Find where the given text appears and provide that cell's center as [x, y] coordinate. 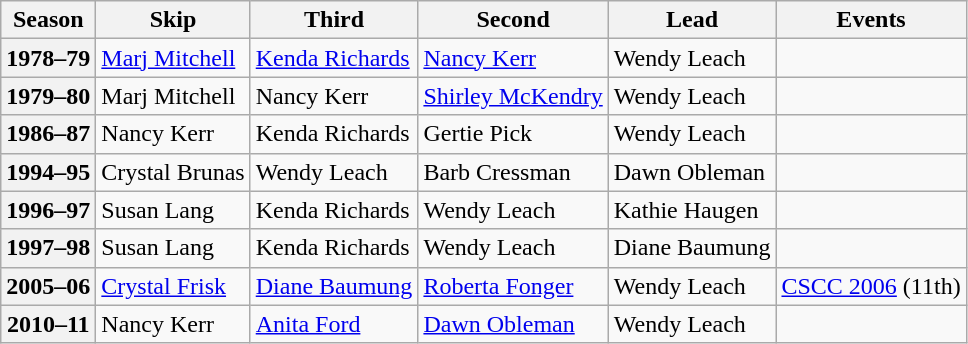
Barb Cressman [513, 172]
Skip [173, 20]
2005–06 [48, 286]
Kathie Haugen [692, 210]
Crystal Frisk [173, 286]
Lead [692, 20]
Anita Ford [334, 324]
Second [513, 20]
2010–11 [48, 324]
1997–98 [48, 248]
1986–87 [48, 134]
Gertie Pick [513, 134]
1978–79 [48, 58]
1979–80 [48, 96]
Third [334, 20]
Roberta Fonger [513, 286]
Crystal Brunas [173, 172]
1994–95 [48, 172]
1996–97 [48, 210]
CSCC 2006 (11th) [871, 286]
Season [48, 20]
Events [871, 20]
Shirley McKendry [513, 96]
